Return (x, y) of the center of cell containing provided text 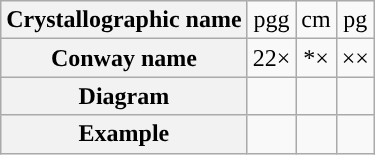
×× (355, 58)
Crystallographic name (124, 20)
Conway name (124, 58)
22× (272, 58)
*× (316, 58)
Diagram (124, 96)
cm (316, 20)
pgg (272, 20)
pg (355, 20)
Example (124, 134)
